From the cell containing the given text, extract its center point as [x, y] coordinate. 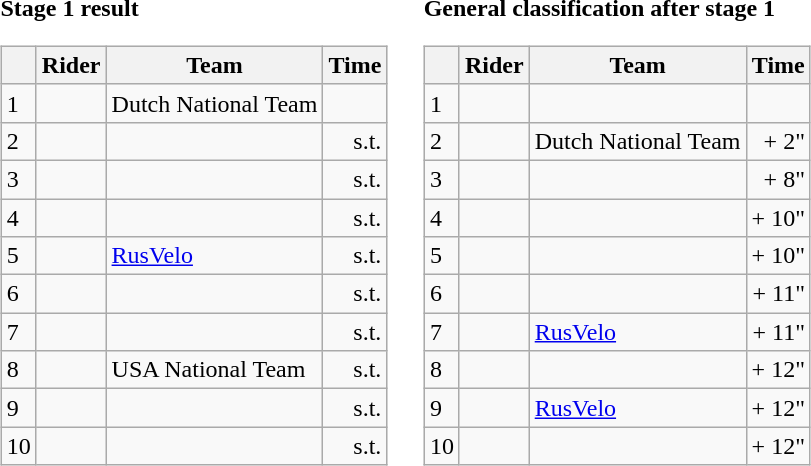
+ 8" [778, 179]
+ 2" [778, 141]
USA National Team [214, 370]
